Detect which cell encompasses the target text, then output its [x, y] center coordinate. 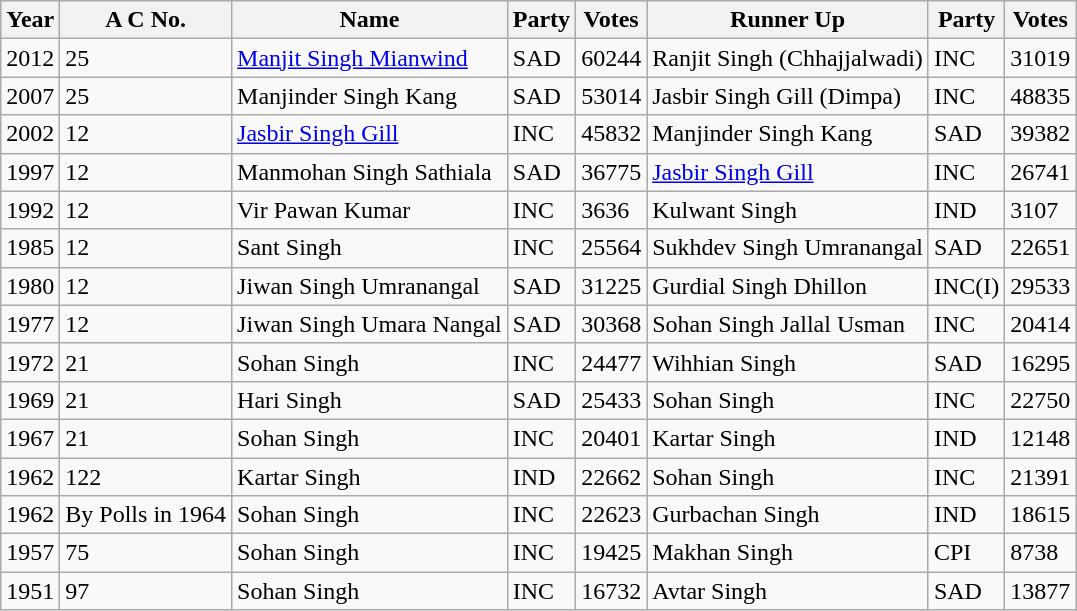
31225 [612, 286]
2012 [30, 58]
Year [30, 20]
1957 [30, 553]
22750 [1040, 400]
Sohan Singh Jallal Usman [788, 324]
48835 [1040, 96]
Name [370, 20]
53014 [612, 96]
2002 [30, 134]
8738 [1040, 553]
2007 [30, 96]
25433 [612, 400]
Jiwan Singh Umara Nangal [370, 324]
30368 [612, 324]
3107 [1040, 210]
Hari Singh [370, 400]
13877 [1040, 591]
24477 [612, 362]
Manjit Singh Mianwind [370, 58]
26741 [1040, 172]
60244 [612, 58]
A C No. [146, 20]
39382 [1040, 134]
16732 [612, 591]
Jasbir Singh Gill (Dimpa) [788, 96]
20414 [1040, 324]
1967 [30, 438]
25564 [612, 248]
CPI [966, 553]
36775 [612, 172]
1997 [30, 172]
22662 [612, 477]
1977 [30, 324]
Gurdial Singh Dhillon [788, 286]
Makhan Singh [788, 553]
Wihhian Singh [788, 362]
Gurbachan Singh [788, 515]
Jiwan Singh Umranangal [370, 286]
1951 [30, 591]
1980 [30, 286]
Kulwant Singh [788, 210]
1972 [30, 362]
Avtar Singh [788, 591]
Ranjit Singh (Chhajjalwadi) [788, 58]
22651 [1040, 248]
Runner Up [788, 20]
18615 [1040, 515]
12148 [1040, 438]
By Polls in 1964 [146, 515]
1969 [30, 400]
122 [146, 477]
75 [146, 553]
1992 [30, 210]
1985 [30, 248]
3636 [612, 210]
20401 [612, 438]
Vir Pawan Kumar [370, 210]
45832 [612, 134]
Manmohan Singh Sathiala [370, 172]
22623 [612, 515]
Sant Singh [370, 248]
16295 [1040, 362]
21391 [1040, 477]
29533 [1040, 286]
Sukhdev Singh Umranangal [788, 248]
INC(I) [966, 286]
19425 [612, 553]
31019 [1040, 58]
97 [146, 591]
